Find where the given text appears and provide that cell's center as [x, y] coordinate. 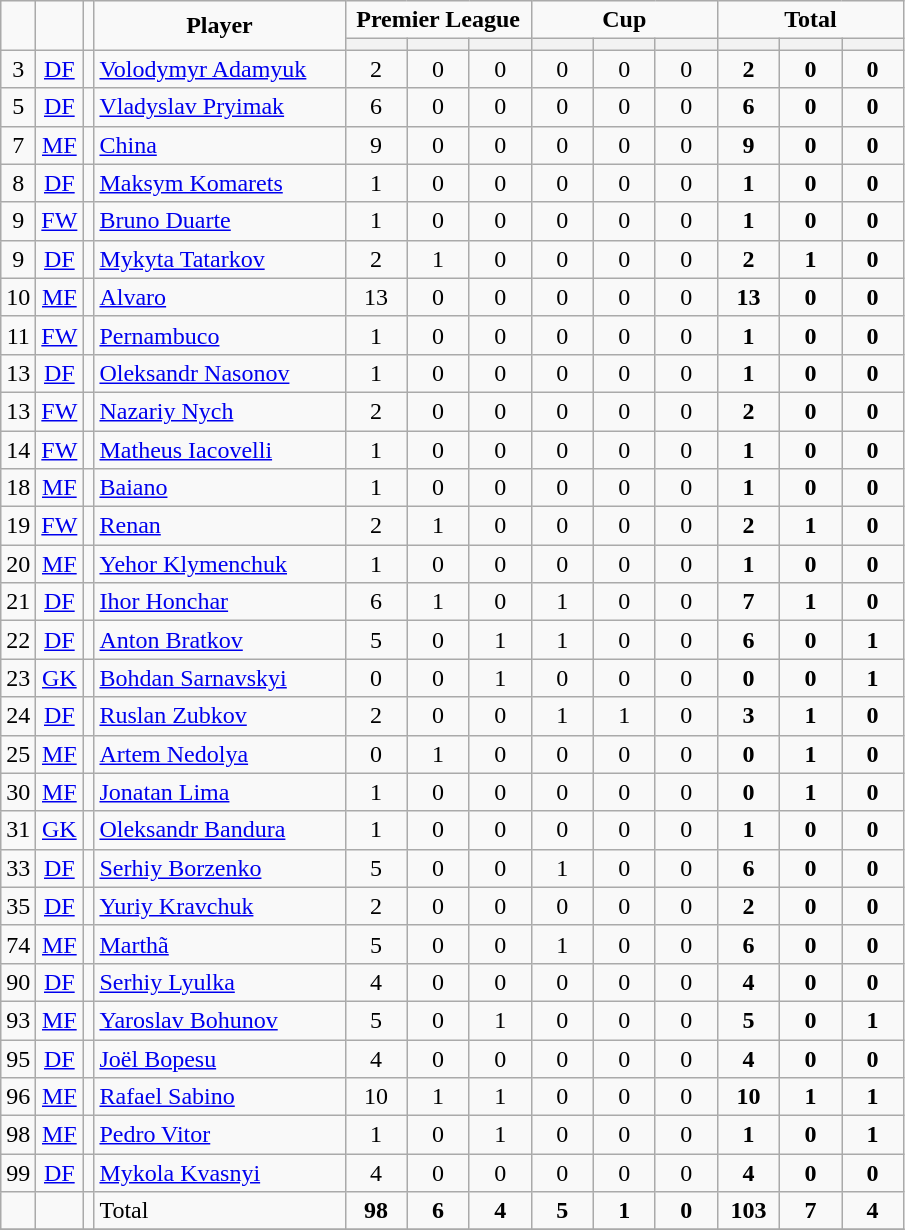
103 [748, 1211]
35 [18, 906]
21 [18, 602]
Nazariy Nych [220, 411]
Yehor Klymenchuk [220, 564]
Vladyslav Pryimak [220, 107]
Ihor Honchar [220, 602]
Serhiy Lyulka [220, 982]
22 [18, 640]
14 [18, 449]
Premier League [438, 20]
Anton Bratkov [220, 640]
Cup [624, 20]
Yuriy Kravchuk [220, 906]
Joël Bopesu [220, 1059]
30 [18, 792]
Volodymyr Adamyuk [220, 69]
Mykyta Tatarkov [220, 259]
31 [18, 830]
11 [18, 335]
Oleksandr Bandura [220, 830]
90 [18, 982]
Pedro Vitor [220, 1135]
Bohdan Sarnavskyi [220, 678]
20 [18, 564]
Oleksandr Nasonov [220, 373]
Matheus Iacovelli [220, 449]
Baiano [220, 488]
Rafael Sabino [220, 1097]
Ruslan Zubkov [220, 716]
95 [18, 1059]
Mykola Kvasnyi [220, 1173]
Jonatan Lima [220, 792]
Bruno Duarte [220, 221]
Marthã [220, 944]
Serhiy Borzenko [220, 868]
8 [18, 183]
Yaroslav Bohunov [220, 1020]
Player [220, 26]
18 [18, 488]
Alvaro [220, 297]
74 [18, 944]
19 [18, 526]
Artem Nedolya [220, 754]
Pernambuco [220, 335]
96 [18, 1097]
Renan [220, 526]
China [220, 145]
25 [18, 754]
93 [18, 1020]
23 [18, 678]
99 [18, 1173]
24 [18, 716]
Maksym Komarets [220, 183]
33 [18, 868]
